Capture the cell that displays the provided text and extract its (X, Y) central coordinate. 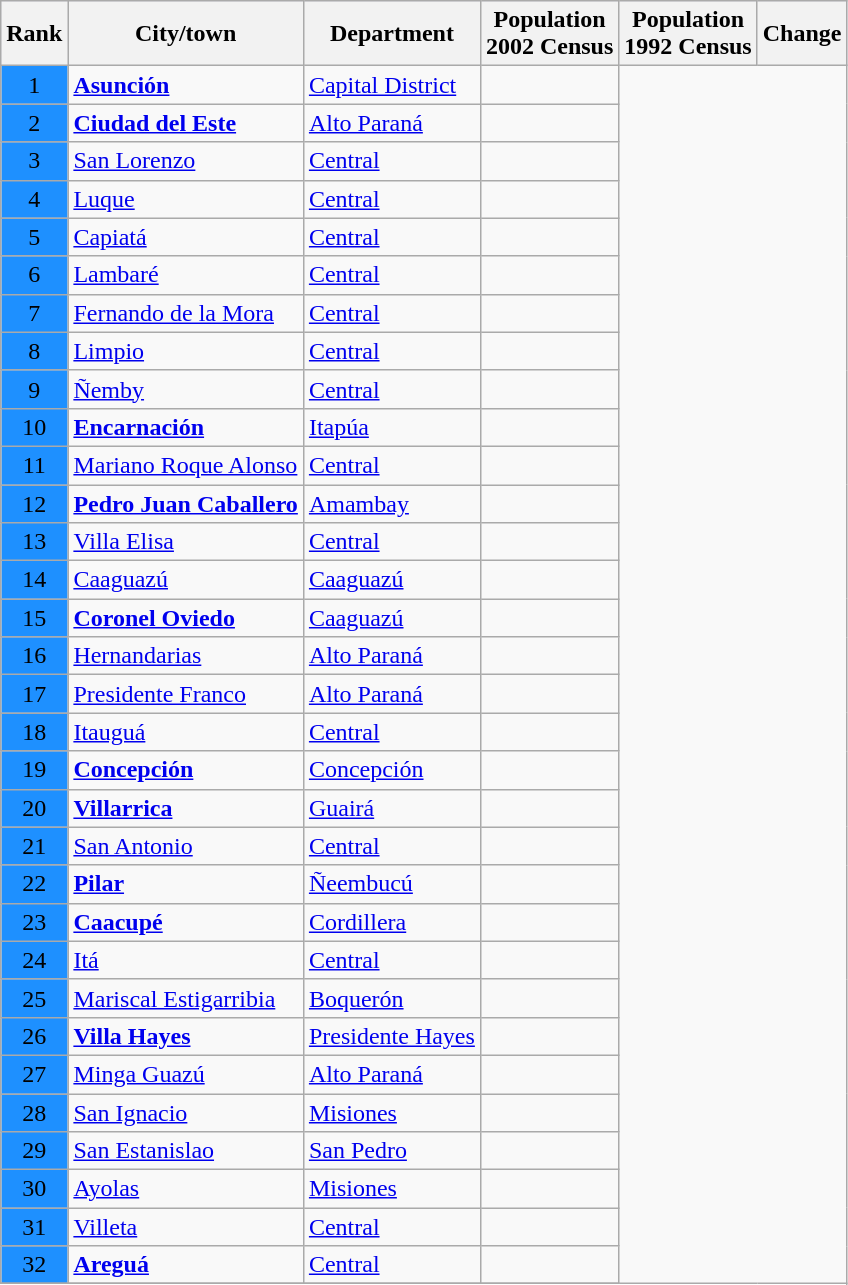
Rank (34, 34)
Luque (186, 199)
Itapúa (392, 427)
Amambay (392, 503)
Encarnación (186, 427)
3 (34, 161)
San Pedro (392, 1151)
Hernandarias (186, 656)
12 (34, 503)
City/town (186, 34)
32 (34, 1265)
Presidente Hayes (392, 1036)
Villa Elisa (186, 542)
19 (34, 770)
Cordillera (392, 922)
Minga Guazú (186, 1074)
Ciudad del Este (186, 123)
Guairá (392, 808)
16 (34, 656)
Mariano Roque Alonso (186, 465)
Change (802, 34)
9 (34, 389)
22 (34, 884)
25 (34, 998)
Lambaré (186, 275)
30 (34, 1189)
San Lorenzo (186, 161)
San Antonio (186, 846)
1 (34, 85)
27 (34, 1074)
20 (34, 808)
Caacupé (186, 922)
2 (34, 123)
21 (34, 846)
Ñemby (186, 389)
5 (34, 237)
Coronel Oviedo (186, 618)
11 (34, 465)
Capital District (392, 85)
26 (34, 1036)
15 (34, 618)
28 (34, 1113)
Areguá (186, 1265)
Fernando de la Mora (186, 313)
Villeta (186, 1227)
Villa Hayes (186, 1036)
24 (34, 960)
Asunción (186, 85)
Villarrica (186, 808)
Ayolas (186, 1189)
Presidente Franco (186, 694)
23 (34, 922)
Department (392, 34)
Itauguá (186, 732)
6 (34, 275)
Limpio (186, 351)
10 (34, 427)
31 (34, 1227)
Boquerón (392, 998)
Mariscal Estigarribia (186, 998)
18 (34, 732)
Population2002 Census (549, 34)
Capiatá (186, 237)
8 (34, 351)
17 (34, 694)
San Ignacio (186, 1113)
13 (34, 542)
Pedro Juan Caballero (186, 503)
Ñeembucú (392, 884)
4 (34, 199)
Itá (186, 960)
14 (34, 580)
7 (34, 313)
San Estanislao (186, 1151)
Population1992 Census (688, 34)
Pilar (186, 884)
29 (34, 1151)
